Detect which cell encompasses the target text, then output its (x, y) center coordinate. 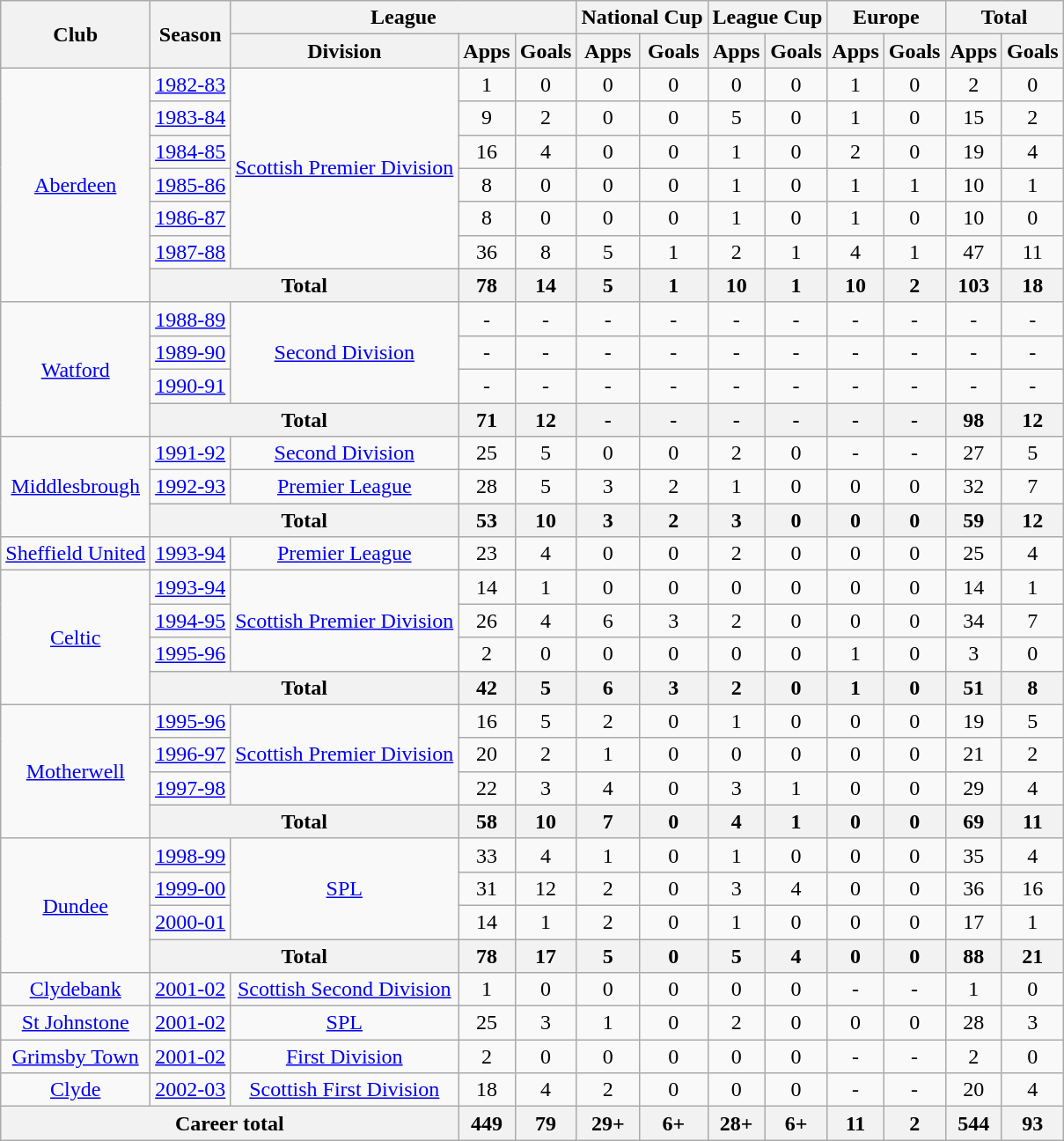
31 (487, 888)
Aberdeen (76, 185)
Clyde (76, 1090)
79 (546, 1123)
1986-87 (190, 218)
449 (487, 1123)
Celtic (76, 637)
Watford (76, 369)
23 (487, 554)
Dundee (76, 905)
58 (487, 821)
Clydebank (76, 990)
1982-83 (190, 85)
1988-89 (190, 319)
1989-90 (190, 352)
98 (973, 420)
Grimsby Town (76, 1056)
33 (487, 855)
35 (973, 855)
1992-93 (190, 487)
9 (487, 118)
22 (487, 788)
29+ (608, 1123)
28+ (736, 1123)
1994-95 (190, 621)
League (403, 18)
League Cup (767, 18)
544 (973, 1123)
1987-88 (190, 252)
1999-00 (190, 888)
Season (190, 34)
53 (487, 520)
42 (487, 688)
2000-01 (190, 922)
First Division (345, 1056)
93 (1032, 1123)
51 (973, 688)
1984-85 (190, 151)
Division (345, 51)
St Johnstone (76, 1023)
27 (973, 453)
71 (487, 420)
National Cup (642, 18)
1998-99 (190, 855)
Club (76, 34)
88 (973, 955)
59 (973, 520)
Motherwell (76, 771)
69 (973, 821)
1996-97 (190, 755)
26 (487, 621)
Sheffield United (76, 554)
2002-03 (190, 1090)
29 (973, 788)
Career total (230, 1123)
1983-84 (190, 118)
1985-86 (190, 185)
Scottish First Division (345, 1090)
Middlesbrough (76, 487)
47 (973, 252)
1997-98 (190, 788)
32 (973, 487)
15 (973, 118)
Scottish Second Division (345, 990)
34 (973, 621)
Europe (886, 18)
1990-91 (190, 386)
103 (973, 285)
1991-92 (190, 453)
